Identify which cell holds the provided text, then report its (x, y) central coordinate. 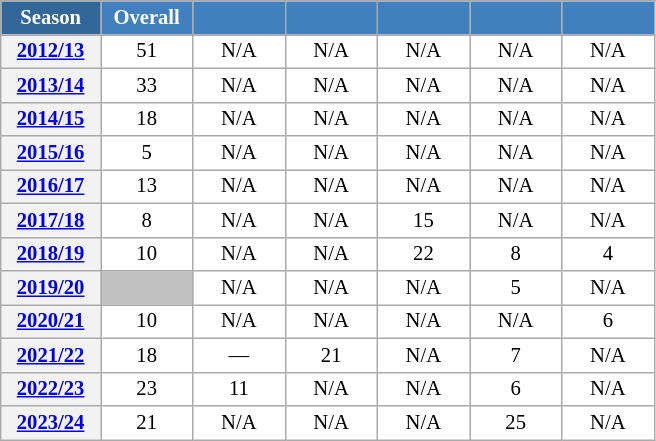
2015/16 (51, 153)
23 (146, 389)
25 (516, 423)
2022/23 (51, 389)
2023/24 (51, 423)
13 (146, 186)
15 (423, 220)
2017/18 (51, 220)
2012/13 (51, 51)
4 (608, 254)
2013/14 (51, 85)
11 (239, 389)
22 (423, 254)
— (239, 355)
2021/22 (51, 355)
33 (146, 85)
2020/21 (51, 321)
2014/15 (51, 119)
2018/19 (51, 254)
Overall (146, 17)
7 (516, 355)
Season (51, 17)
51 (146, 51)
2016/17 (51, 186)
2019/20 (51, 287)
